Return the [X, Y] coordinate for the center point of the cell that contains the specified text.  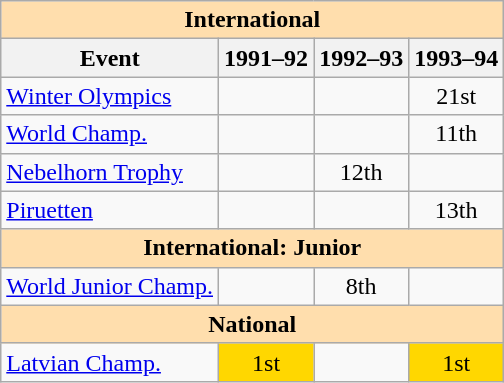
11th [456, 134]
International [252, 20]
Latvian Champ. [110, 362]
1991–92 [266, 58]
13th [456, 210]
8th [362, 286]
Piruetten [110, 210]
1993–94 [456, 58]
Nebelhorn Trophy [110, 172]
World Junior Champ. [110, 286]
12th [362, 172]
National [252, 324]
1992–93 [362, 58]
Winter Olympics [110, 96]
World Champ. [110, 134]
21st [456, 96]
International: Junior [252, 248]
Event [110, 58]
